For the text-containing cell, return its midpoint in (x, y) coordinate format. 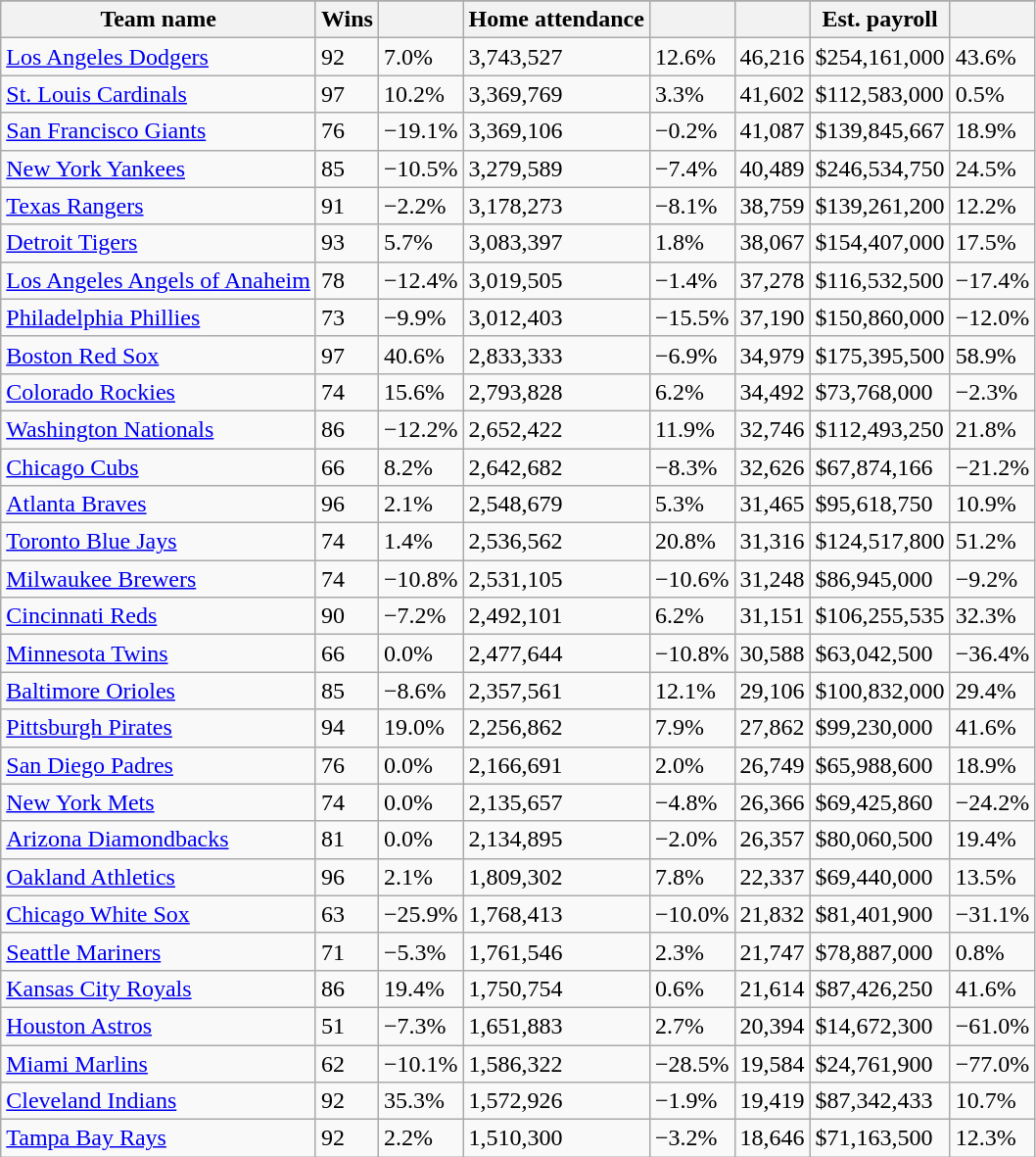
$124,517,800 (879, 542)
10.9% (993, 505)
$24,761,900 (879, 1063)
New York Mets (159, 802)
1,651,883 (556, 1026)
−28.5% (691, 1063)
31,248 (772, 579)
Cleveland Indians (159, 1101)
−10.5% (421, 169)
Est. payroll (879, 20)
1,761,546 (556, 951)
5.7% (421, 243)
5.3% (691, 505)
2,256,862 (556, 728)
32,746 (772, 429)
1,768,413 (556, 914)
$71,163,500 (879, 1138)
2,548,679 (556, 505)
1,809,302 (556, 877)
−7.3% (421, 1026)
−9.9% (421, 317)
41,087 (772, 131)
$150,860,000 (879, 317)
32.3% (993, 616)
Arizona Diamondbacks (159, 840)
94 (347, 728)
Washington Nationals (159, 429)
$14,672,300 (879, 1026)
−2.0% (691, 840)
19,419 (772, 1101)
38,067 (772, 243)
2.2% (421, 1138)
−5.3% (421, 951)
51.2% (993, 542)
Philadelphia Phillies (159, 317)
Team name (159, 20)
−2.2% (421, 206)
31,151 (772, 616)
−1.4% (691, 280)
2,793,828 (556, 392)
$154,407,000 (879, 243)
−2.3% (993, 392)
Milwaukee Brewers (159, 579)
27,862 (772, 728)
−19.1% (421, 131)
46,216 (772, 57)
3,369,106 (556, 131)
Minnesota Twins (159, 653)
−10.0% (691, 914)
21.8% (993, 429)
−17.4% (993, 280)
2,135,657 (556, 802)
40,489 (772, 169)
Colorado Rockies (159, 392)
−24.2% (993, 802)
Los Angeles Angels of Anaheim (159, 280)
$86,945,000 (879, 579)
2.0% (691, 765)
37,278 (772, 280)
2.3% (691, 951)
−36.4% (993, 653)
−25.9% (421, 914)
$254,161,000 (879, 57)
63 (347, 914)
18,646 (772, 1138)
$80,060,500 (879, 840)
1,586,322 (556, 1063)
Toronto Blue Jays (159, 542)
37,190 (772, 317)
3,083,397 (556, 243)
20,394 (772, 1026)
15.6% (421, 392)
$69,440,000 (879, 877)
2,531,105 (556, 579)
2,652,422 (556, 429)
58.9% (993, 355)
Wins (347, 20)
29.4% (993, 691)
St. Louis Cardinals (159, 94)
Tampa Bay Rays (159, 1138)
7.9% (691, 728)
0.6% (691, 988)
3,279,589 (556, 169)
2,536,562 (556, 542)
Detroit Tigers (159, 243)
26,749 (772, 765)
8.2% (421, 467)
Baltimore Orioles (159, 691)
51 (347, 1026)
62 (347, 1063)
$116,532,500 (879, 280)
−12.0% (993, 317)
12.1% (691, 691)
2,833,333 (556, 355)
40.6% (421, 355)
2,492,101 (556, 616)
Atlanta Braves (159, 505)
3,019,505 (556, 280)
3.3% (691, 94)
−8.6% (421, 691)
34,979 (772, 355)
Los Angeles Dodgers (159, 57)
73 (347, 317)
$112,493,250 (879, 429)
$112,583,000 (879, 94)
12.3% (993, 1138)
$106,255,535 (879, 616)
Chicago Cubs (159, 467)
7.0% (421, 57)
$87,426,250 (879, 988)
−61.0% (993, 1026)
1,750,754 (556, 988)
26,357 (772, 840)
−12.2% (421, 429)
78 (347, 280)
Oakland Athletics (159, 877)
81 (347, 840)
−12.4% (421, 280)
3,012,403 (556, 317)
29,106 (772, 691)
19,584 (772, 1063)
2,134,895 (556, 840)
21,614 (772, 988)
7.8% (691, 877)
$63,042,500 (879, 653)
13.5% (993, 877)
2,477,644 (556, 653)
−1.9% (691, 1101)
26,366 (772, 802)
71 (347, 951)
Cincinnati Reds (159, 616)
0.8% (993, 951)
1.8% (691, 243)
$95,618,750 (879, 505)
$100,832,000 (879, 691)
0.5% (993, 94)
New York Yankees (159, 169)
1,510,300 (556, 1138)
$139,845,667 (879, 131)
2,642,682 (556, 467)
−9.2% (993, 579)
−21.2% (993, 467)
24.5% (993, 169)
Seattle Mariners (159, 951)
31,465 (772, 505)
−3.2% (691, 1138)
12.6% (691, 57)
Home attendance (556, 20)
$139,261,200 (879, 206)
Boston Red Sox (159, 355)
−8.3% (691, 467)
−4.8% (691, 802)
Kansas City Royals (159, 988)
−7.2% (421, 616)
17.5% (993, 243)
3,178,273 (556, 206)
Chicago White Sox (159, 914)
$99,230,000 (879, 728)
12.2% (993, 206)
20.8% (691, 542)
−15.5% (691, 317)
2.7% (691, 1026)
1.4% (421, 542)
$67,874,166 (879, 467)
Pittsburgh Pirates (159, 728)
San Diego Padres (159, 765)
San Francisco Giants (159, 131)
Houston Astros (159, 1026)
$81,401,900 (879, 914)
34,492 (772, 392)
43.6% (993, 57)
$78,887,000 (879, 951)
22,337 (772, 877)
2,357,561 (556, 691)
21,832 (772, 914)
−10.1% (421, 1063)
30,588 (772, 653)
3,743,527 (556, 57)
−0.2% (691, 131)
−6.9% (691, 355)
−7.4% (691, 169)
21,747 (772, 951)
3,369,769 (556, 94)
35.3% (421, 1101)
−10.6% (691, 579)
$175,395,500 (879, 355)
$65,988,600 (879, 765)
93 (347, 243)
$87,342,433 (879, 1101)
$246,534,750 (879, 169)
10.7% (993, 1101)
−8.1% (691, 206)
91 (347, 206)
−31.1% (993, 914)
10.2% (421, 94)
$73,768,000 (879, 392)
38,759 (772, 206)
Miami Marlins (159, 1063)
41,602 (772, 94)
31,316 (772, 542)
32,626 (772, 467)
1,572,926 (556, 1101)
90 (347, 616)
2,166,691 (556, 765)
−77.0% (993, 1063)
Texas Rangers (159, 206)
$69,425,860 (879, 802)
19.0% (421, 728)
11.9% (691, 429)
